Return the (x, y) coordinate for the center point of the cell that contains the specified text.  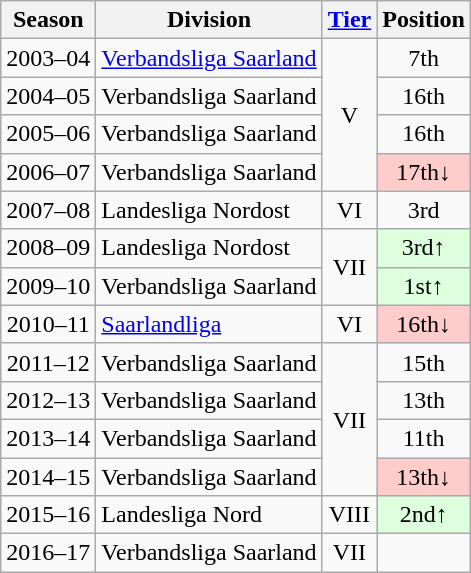
15th (424, 362)
2005–06 (48, 134)
2011–12 (48, 362)
2016–17 (48, 553)
2009–10 (48, 286)
Landesliga Nord (209, 515)
2008–09 (48, 248)
Saarlandliga (209, 324)
2007–08 (48, 210)
16th↓ (424, 324)
2006–07 (48, 172)
11th (424, 438)
7th (424, 58)
V (350, 115)
2003–04 (48, 58)
1st↑ (424, 286)
3rd (424, 210)
2nd↑ (424, 515)
VIII (350, 515)
3rd↑ (424, 248)
2015–16 (48, 515)
13th↓ (424, 477)
2012–13 (48, 400)
Division (209, 20)
Season (48, 20)
Position (424, 20)
Tier (350, 20)
2014–15 (48, 477)
2010–11 (48, 324)
2004–05 (48, 96)
17th↓ (424, 172)
2013–14 (48, 438)
13th (424, 400)
